Identify which cell holds the provided text, then report its [x, y] central coordinate. 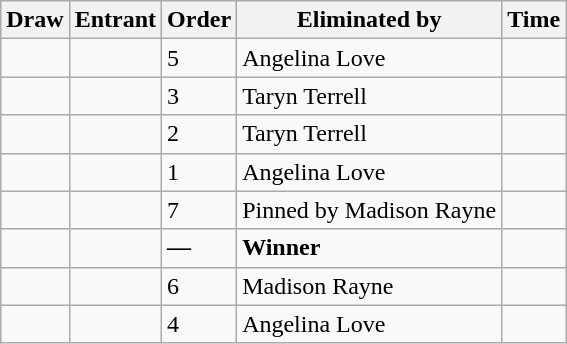
Draw [35, 20]
5 [200, 58]
1 [200, 172]
2 [200, 134]
Pinned by Madison Rayne [370, 210]
3 [200, 96]
Eliminated by [370, 20]
4 [200, 324]
6 [200, 286]
7 [200, 210]
Order [200, 20]
— [200, 248]
Entrant [115, 20]
Winner [370, 248]
Time [534, 20]
Madison Rayne [370, 286]
